Identify which cell holds the provided text, then report its [x, y] central coordinate. 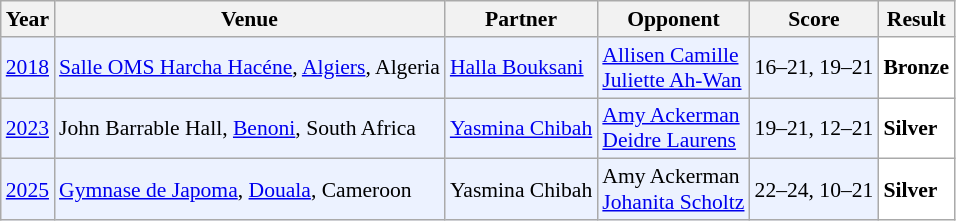
Salle OMS Harcha Hacéne, Algiers, Algeria [250, 68]
Amy Ackerman Deidre Laurens [673, 128]
Opponent [673, 19]
Amy Ackerman Johanita Scholtz [673, 190]
Score [814, 19]
John Barrable Hall, Benoni, South Africa [250, 128]
22–24, 10–21 [814, 190]
Gymnase de Japoma, Douala, Cameroon [250, 190]
2023 [28, 128]
Partner [521, 19]
2018 [28, 68]
Year [28, 19]
2025 [28, 190]
Result [916, 19]
16–21, 19–21 [814, 68]
Bronze [916, 68]
Allisen Camille Juliette Ah-Wan [673, 68]
19–21, 12–21 [814, 128]
Halla Bouksani [521, 68]
Venue [250, 19]
